From the cell containing the given text, extract its center point as [x, y] coordinate. 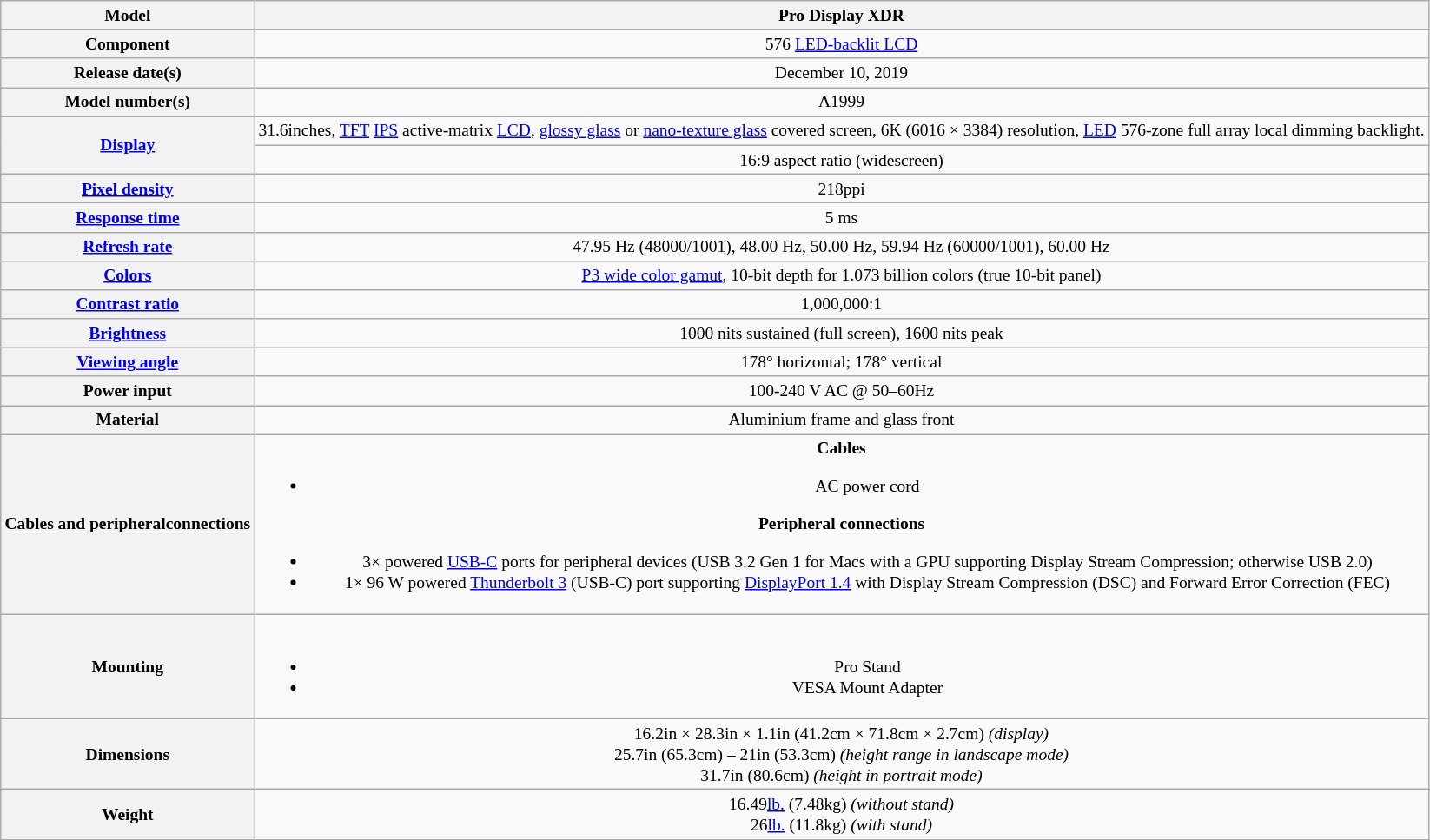
Release date(s) [128, 73]
Display [128, 146]
Pro Display XDR [841, 16]
1,000,000:1 [841, 304]
P3 wide color gamut, 10-bit depth for 1.073 billion colors (true 10-bit panel) [841, 274]
16:9 aspect ratio (widescreen) [841, 160]
Model [128, 16]
576 LED-backlit LCD [841, 43]
Refresh rate [128, 247]
16.49lb. (7.48kg) (without stand)26lb. (11.8kg) (with stand) [841, 815]
Response time [128, 217]
Component [128, 43]
Contrast ratio [128, 304]
December 10, 2019 [841, 73]
Power input [128, 391]
Dimensions [128, 754]
Mounting [128, 666]
218ppi [841, 188]
Model number(s) [128, 103]
Aluminium frame and glass front [841, 420]
Material [128, 420]
Pixel density [128, 188]
Viewing angle [128, 361]
100-240 V AC @ 50–60Hz [841, 391]
Pro StandVESA Mount Adapter [841, 666]
47.95 Hz (48000/1001), 48.00 Hz, 50.00 Hz, 59.94 Hz (60000/1001), 60.00 Hz [841, 247]
178° horizontal; 178° vertical [841, 361]
Colors [128, 274]
Cables and peripheralconnections [128, 525]
5 ms [841, 217]
A1999 [841, 103]
1000 nits sustained (full screen), 1600 nits peak [841, 334]
Weight [128, 815]
Brightness [128, 334]
